Provide the [x, y] coordinate of the cell's center where the given text is located.  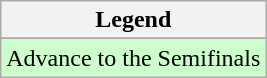
Legend [134, 20]
Advance to the Semifinals [134, 58]
